Identify which cell holds the provided text, then report its [x, y] central coordinate. 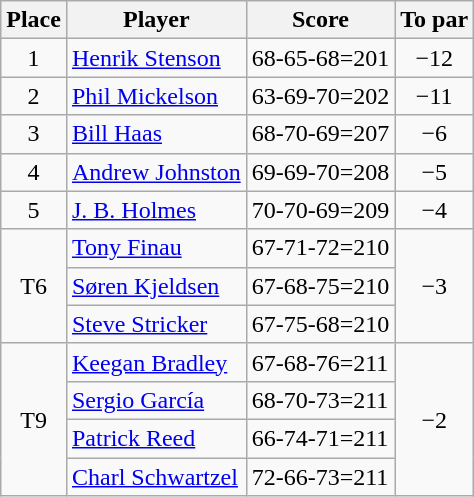
J. B. Holmes [156, 210]
68-65-68=201 [320, 58]
−11 [434, 96]
Steve Stricker [156, 324]
Keegan Bradley [156, 362]
Place [34, 20]
Henrik Stenson [156, 58]
Player [156, 20]
−4 [434, 210]
69-69-70=208 [320, 172]
Phil Mickelson [156, 96]
66-74-71=211 [320, 438]
67-68-76=211 [320, 362]
68-70-73=211 [320, 400]
67-68-75=210 [320, 286]
Bill Haas [156, 134]
−2 [434, 419]
Tony Finau [156, 248]
Score [320, 20]
67-75-68=210 [320, 324]
−5 [434, 172]
Søren Kjeldsen [156, 286]
T9 [34, 419]
Charl Schwartzel [156, 477]
5 [34, 210]
Andrew Johnston [156, 172]
To par [434, 20]
T6 [34, 286]
Sergio García [156, 400]
−3 [434, 286]
70-70-69=209 [320, 210]
3 [34, 134]
−12 [434, 58]
1 [34, 58]
−6 [434, 134]
Patrick Reed [156, 438]
72-66-73=211 [320, 477]
68-70-69=207 [320, 134]
63-69-70=202 [320, 96]
4 [34, 172]
67-71-72=210 [320, 248]
2 [34, 96]
